From the cell containing the given text, extract its center point as [X, Y] coordinate. 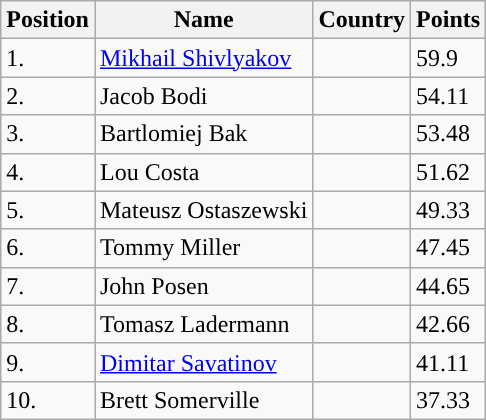
Brett Somerville [203, 400]
Tommy Miller [203, 248]
Position [48, 20]
6. [48, 248]
John Posen [203, 286]
Bartlomiej Bak [203, 134]
Jacob Bodi [203, 96]
54.11 [448, 96]
Points [448, 20]
51.62 [448, 172]
Tomasz Ladermann [203, 324]
3. [48, 134]
1. [48, 58]
Lou Costa [203, 172]
41.11 [448, 362]
8. [48, 324]
59.9 [448, 58]
4. [48, 172]
37.33 [448, 400]
53.48 [448, 134]
49.33 [448, 210]
Mateusz Ostaszewski [203, 210]
Name [203, 20]
Country [362, 20]
9. [48, 362]
Dimitar Savatinov [203, 362]
42.66 [448, 324]
44.65 [448, 286]
10. [48, 400]
7. [48, 286]
5. [48, 210]
2. [48, 96]
47.45 [448, 248]
Mikhail Shivlyakov [203, 58]
